Pinpoint the cell where the given text exists, returning its (x, y) midpoint coordinate. 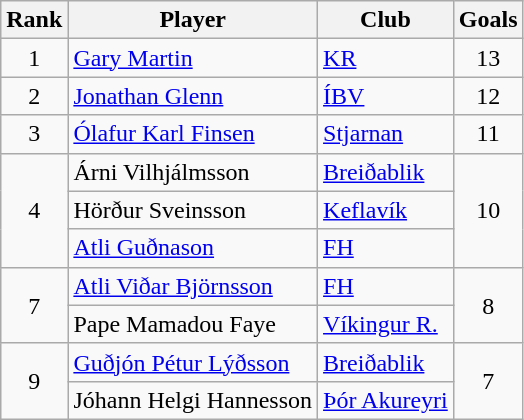
Víkingur R. (386, 324)
4 (34, 210)
10 (488, 210)
3 (34, 134)
2 (34, 96)
Hörður Sveinsson (193, 210)
Atli Viðar Björnsson (193, 286)
Club (386, 20)
Goals (488, 20)
KR (386, 58)
Keflavík (386, 210)
1 (34, 58)
Player (193, 20)
Jonathan Glenn (193, 96)
Rank (34, 20)
11 (488, 134)
12 (488, 96)
8 (488, 305)
Stjarnan (386, 134)
Atli Guðnason (193, 248)
Jóhann Helgi Hannesson (193, 400)
13 (488, 58)
9 (34, 381)
ÍBV (386, 96)
Gary Martin (193, 58)
Þór Akureyri (386, 400)
Pape Mamadou Faye (193, 324)
Árni Vilhjálmsson (193, 172)
Guðjón Pétur Lýðsson (193, 362)
Ólafur Karl Finsen (193, 134)
